Identify which cell holds the provided text, then report its (X, Y) central coordinate. 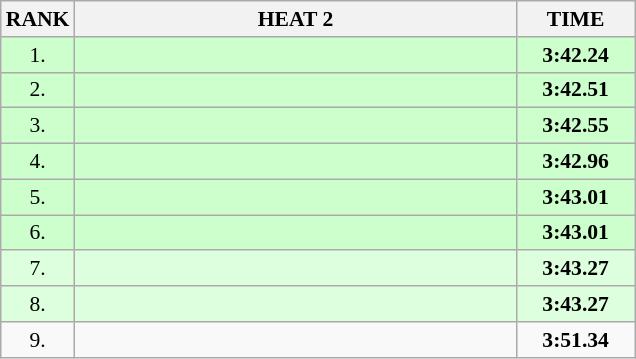
2. (38, 90)
3:42.51 (576, 90)
6. (38, 233)
TIME (576, 19)
9. (38, 340)
7. (38, 269)
1. (38, 55)
3:42.55 (576, 126)
3:51.34 (576, 340)
4. (38, 162)
8. (38, 304)
5. (38, 197)
3:42.96 (576, 162)
3. (38, 126)
RANK (38, 19)
3:42.24 (576, 55)
HEAT 2 (295, 19)
